Locate the cell with the specified text and output its [x, y] center coordinate. 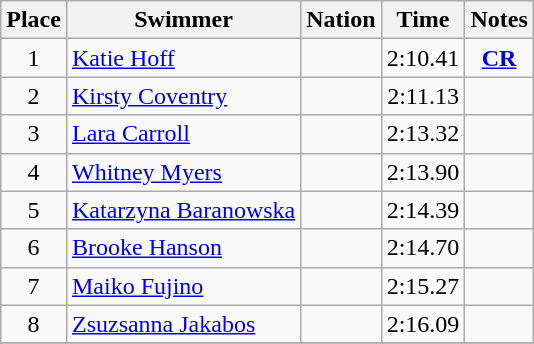
6 [34, 248]
2:13.90 [423, 172]
2:13.32 [423, 134]
8 [34, 324]
2:14.70 [423, 248]
2:15.27 [423, 286]
7 [34, 286]
1 [34, 58]
Notes [499, 20]
2:10.41 [423, 58]
5 [34, 210]
Kirsty Coventry [183, 96]
Brooke Hanson [183, 248]
4 [34, 172]
Whitney Myers [183, 172]
Nation [341, 20]
Time [423, 20]
3 [34, 134]
2:16.09 [423, 324]
CR [499, 58]
Place [34, 20]
Zsuzsanna Jakabos [183, 324]
2 [34, 96]
Katarzyna Baranowska [183, 210]
Katie Hoff [183, 58]
Maiko Fujino [183, 286]
2:11.13 [423, 96]
2:14.39 [423, 210]
Swimmer [183, 20]
Lara Carroll [183, 134]
